Search for the cell housing the specified text and yield its [X, Y] center coordinate. 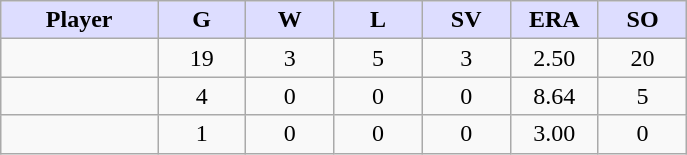
SO [642, 20]
8.64 [554, 96]
2.50 [554, 58]
3.00 [554, 134]
G [202, 20]
Player [80, 20]
W [290, 20]
SV [466, 20]
1 [202, 134]
19 [202, 58]
ERA [554, 20]
20 [642, 58]
4 [202, 96]
L [378, 20]
